Provide the (x, y) coordinate of the cell's center where the given text is located.  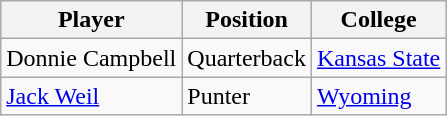
College (378, 20)
Quarterback (247, 58)
Player (92, 20)
Donnie Campbell (92, 58)
Kansas State (378, 58)
Punter (247, 96)
Position (247, 20)
Wyoming (378, 96)
Jack Weil (92, 96)
